Find where the given text appears and provide that cell's center as (X, Y) coordinate. 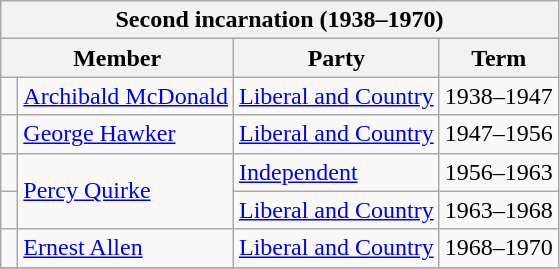
Percy Quirke (126, 191)
Second incarnation (1938–1970) (280, 20)
George Hawker (126, 134)
Ernest Allen (126, 248)
1956–1963 (498, 172)
1947–1956 (498, 134)
Term (498, 58)
Archibald McDonald (126, 96)
Member (118, 58)
1963–1968 (498, 210)
Independent (336, 172)
1968–1970 (498, 248)
Party (336, 58)
1938–1947 (498, 96)
